Determine the (X, Y) coordinate at the center of the cell enclosing the given text.  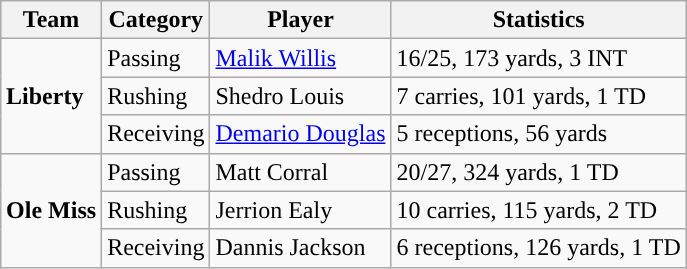
Statistics (538, 20)
Ole Miss (52, 210)
Category (156, 20)
16/25, 173 yards, 3 INT (538, 58)
Player (300, 20)
Demario Douglas (300, 134)
Shedro Louis (300, 96)
Liberty (52, 96)
7 carries, 101 yards, 1 TD (538, 96)
Team (52, 20)
Dannis Jackson (300, 248)
6 receptions, 126 yards, 1 TD (538, 248)
Matt Corral (300, 172)
Malik Willis (300, 58)
5 receptions, 56 yards (538, 134)
Jerrion Ealy (300, 210)
10 carries, 115 yards, 2 TD (538, 210)
20/27, 324 yards, 1 TD (538, 172)
